Identify which cell holds the provided text, then report its (X, Y) central coordinate. 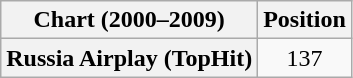
Position (305, 20)
137 (305, 58)
Russia Airplay (TopHit) (130, 58)
Chart (2000–2009) (130, 20)
